Pinpoint the cell where the given text exists, returning its [x, y] midpoint coordinate. 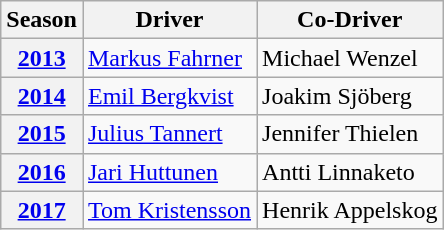
Antti Linnaketo [350, 172]
Tom Kristensson [169, 210]
Jennifer Thielen [350, 134]
2013 [42, 58]
Driver [169, 20]
Julius Tannert [169, 134]
Jari Huttunen [169, 172]
Season [42, 20]
2014 [42, 96]
Co-Driver [350, 20]
2017 [42, 210]
Emil Bergkvist [169, 96]
Michael Wenzel [350, 58]
Markus Fahrner [169, 58]
Henrik Appelskog [350, 210]
Joakim Sjöberg [350, 96]
2015 [42, 134]
2016 [42, 172]
